Find where the given text appears and provide that cell's center as (X, Y) coordinate. 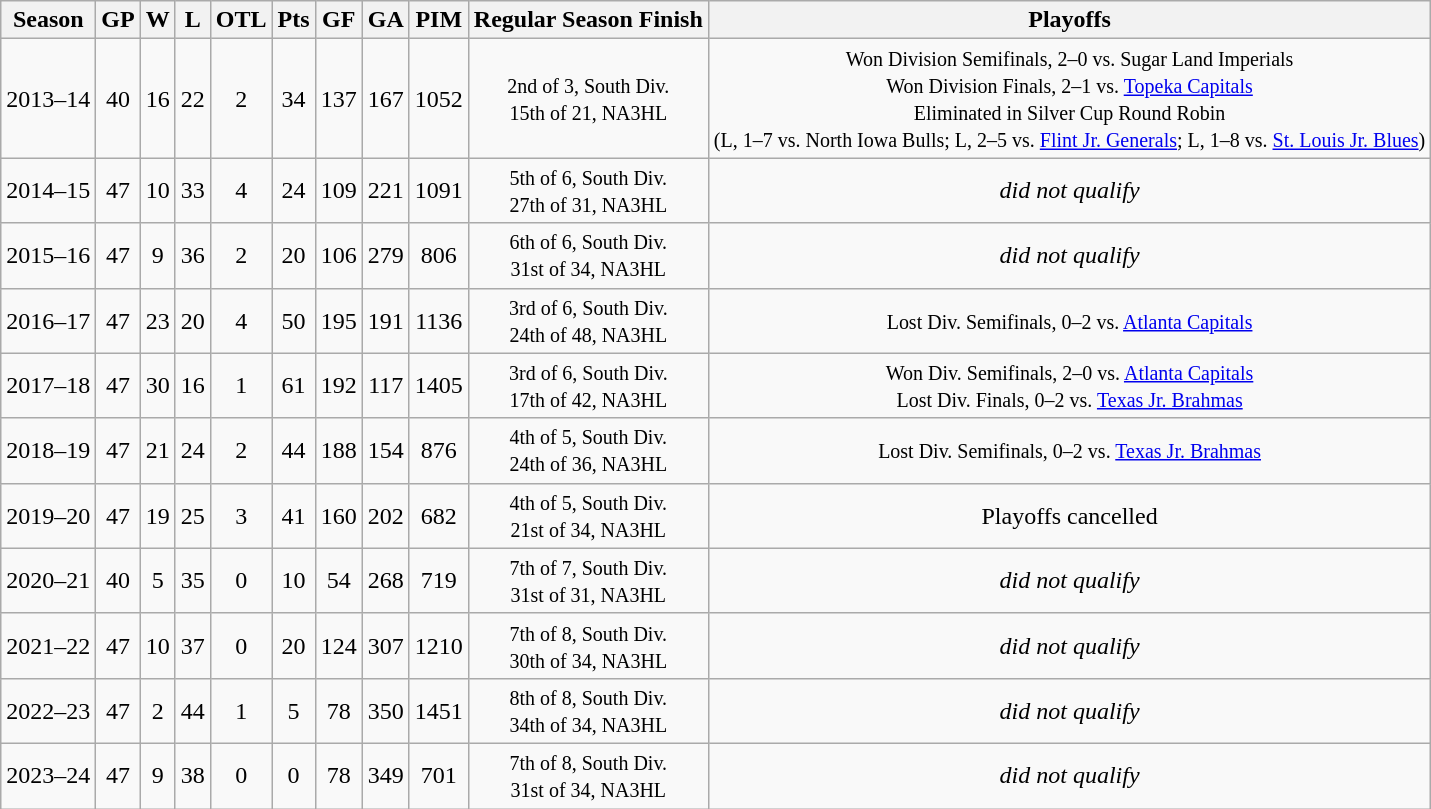
22 (192, 98)
5th of 6, South Div.27th of 31, NA3HL (588, 190)
Playoffs cancelled (1069, 516)
Season (48, 20)
50 (294, 320)
109 (338, 190)
2017–18 (48, 386)
Playoffs (1069, 20)
137 (338, 98)
350 (386, 710)
1405 (438, 386)
7th of 8, South Div.31st of 34, NA3HL (588, 776)
1136 (438, 320)
Lost Div. Semifinals, 0–2 vs. Texas Jr. Brahmas (1069, 450)
OTL (241, 20)
2023–24 (48, 776)
279 (386, 256)
2015–16 (48, 256)
8th of 8, South Div.34th of 34, NA3HL (588, 710)
202 (386, 516)
221 (386, 190)
7th of 8, South Div.30th of 34, NA3HL (588, 646)
192 (338, 386)
2021–22 (48, 646)
35 (192, 580)
PIM (438, 20)
191 (386, 320)
106 (338, 256)
GP (118, 20)
3rd of 6, South Div.17th of 42, NA3HL (588, 386)
25 (192, 516)
2020–21 (48, 580)
719 (438, 580)
19 (158, 516)
2019–20 (48, 516)
Pts (294, 20)
21 (158, 450)
1091 (438, 190)
1210 (438, 646)
30 (158, 386)
349 (386, 776)
4th of 5, South Div.24th of 36, NA3HL (588, 450)
36 (192, 256)
806 (438, 256)
Regular Season Finish (588, 20)
188 (338, 450)
1451 (438, 710)
2016–17 (48, 320)
117 (386, 386)
38 (192, 776)
Won Div. Semifinals, 2–0 vs. Atlanta CapitalsLost Div. Finals, 0–2 vs. Texas Jr. Brahmas (1069, 386)
268 (386, 580)
W (158, 20)
54 (338, 580)
41 (294, 516)
195 (338, 320)
167 (386, 98)
23 (158, 320)
2013–14 (48, 98)
160 (338, 516)
3 (241, 516)
124 (338, 646)
154 (386, 450)
GF (338, 20)
6th of 6, South Div.31st of 34, NA3HL (588, 256)
2014–15 (48, 190)
682 (438, 516)
Lost Div. Semifinals, 0–2 vs. Atlanta Capitals (1069, 320)
37 (192, 646)
3rd of 6, South Div.24th of 48, NA3HL (588, 320)
GA (386, 20)
1052 (438, 98)
876 (438, 450)
2nd of 3, South Div.15th of 21, NA3HL (588, 98)
33 (192, 190)
34 (294, 98)
307 (386, 646)
701 (438, 776)
61 (294, 386)
7th of 7, South Div.31st of 31, NA3HL (588, 580)
L (192, 20)
2022–23 (48, 710)
2018–19 (48, 450)
4th of 5, South Div.21st of 34, NA3HL (588, 516)
